Find where the given text appears and provide that cell's center as [X, Y] coordinate. 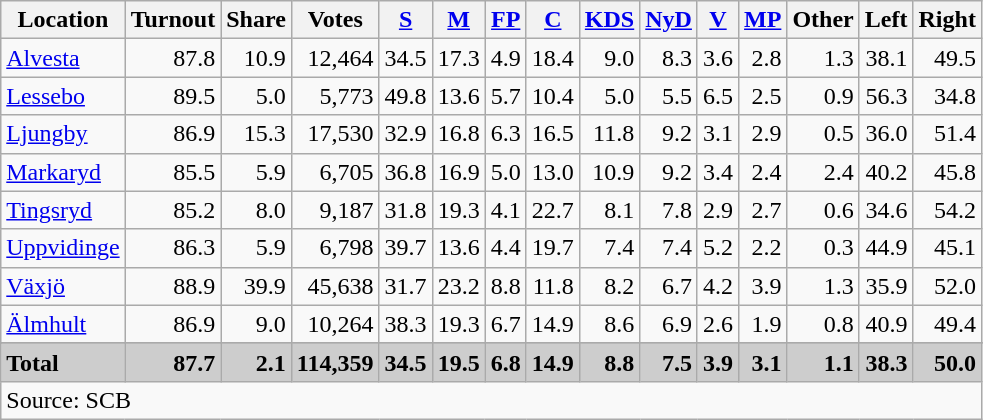
2.6 [718, 324]
1.9 [763, 324]
NyD [669, 20]
114,359 [335, 362]
5.2 [718, 248]
45.8 [947, 172]
Älmhult [63, 324]
Markaryd [63, 172]
V [718, 20]
3.6 [718, 58]
2.5 [763, 96]
49.8 [406, 96]
2.7 [763, 210]
36.8 [406, 172]
Votes [335, 20]
6.5 [718, 96]
0.6 [823, 210]
8.6 [609, 324]
38.1 [886, 58]
2.8 [763, 58]
0.9 [823, 96]
39.9 [256, 286]
8.2 [609, 286]
4.1 [506, 210]
13.0 [552, 172]
45.1 [947, 248]
M [458, 20]
Tingsryd [63, 210]
1.1 [823, 362]
87.7 [173, 362]
Alvesta [63, 58]
88.9 [173, 286]
Växjö [63, 286]
S [406, 20]
Source: SCB [492, 400]
6.8 [506, 362]
35.9 [886, 286]
5.7 [506, 96]
23.2 [458, 286]
7.8 [669, 210]
6,798 [335, 248]
5,773 [335, 96]
15.3 [256, 134]
KDS [609, 20]
36.0 [886, 134]
16.9 [458, 172]
MP [763, 20]
5.5 [669, 96]
2.1 [256, 362]
0.5 [823, 134]
3.4 [718, 172]
89.5 [173, 96]
Right [947, 20]
Share [256, 20]
40.2 [886, 172]
54.2 [947, 210]
34.6 [886, 210]
8.1 [609, 210]
Lessebo [63, 96]
45,638 [335, 286]
49.4 [947, 324]
7.5 [669, 362]
6,705 [335, 172]
4.9 [506, 58]
12,464 [335, 58]
17.3 [458, 58]
34.8 [947, 96]
52.0 [947, 286]
8.0 [256, 210]
56.3 [886, 96]
39.7 [406, 248]
22.7 [552, 210]
17,530 [335, 134]
31.7 [406, 286]
6.3 [506, 134]
18.4 [552, 58]
85.2 [173, 210]
49.5 [947, 58]
85.5 [173, 172]
51.4 [947, 134]
10,264 [335, 324]
50.0 [947, 362]
FP [506, 20]
Left [886, 20]
40.9 [886, 324]
44.9 [886, 248]
19.5 [458, 362]
32.9 [406, 134]
Uppvidinge [63, 248]
Total [63, 362]
87.8 [173, 58]
16.5 [552, 134]
Other [823, 20]
4.4 [506, 248]
0.3 [823, 248]
6.9 [669, 324]
Turnout [173, 20]
Ljungby [63, 134]
10.4 [552, 96]
0.8 [823, 324]
9,187 [335, 210]
31.8 [406, 210]
19.7 [552, 248]
16.8 [458, 134]
2.2 [763, 248]
86.3 [173, 248]
8.3 [669, 58]
C [552, 20]
Location [63, 20]
4.2 [718, 286]
